Locate the cell with the specified text and output its [X, Y] center coordinate. 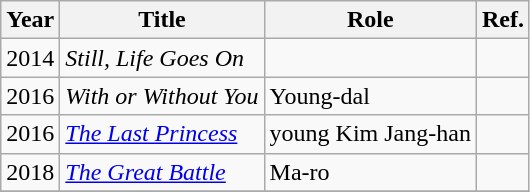
The Last Princess [162, 134]
Ref. [502, 20]
Young-dal [370, 96]
2018 [30, 172]
Ma-ro [370, 172]
2014 [30, 58]
Title [162, 20]
Still, Life Goes On [162, 58]
Year [30, 20]
The Great Battle [162, 172]
Role [370, 20]
young Kim Jang-han [370, 134]
With or Without You [162, 96]
